Identify which cell holds the provided text, then report its (x, y) central coordinate. 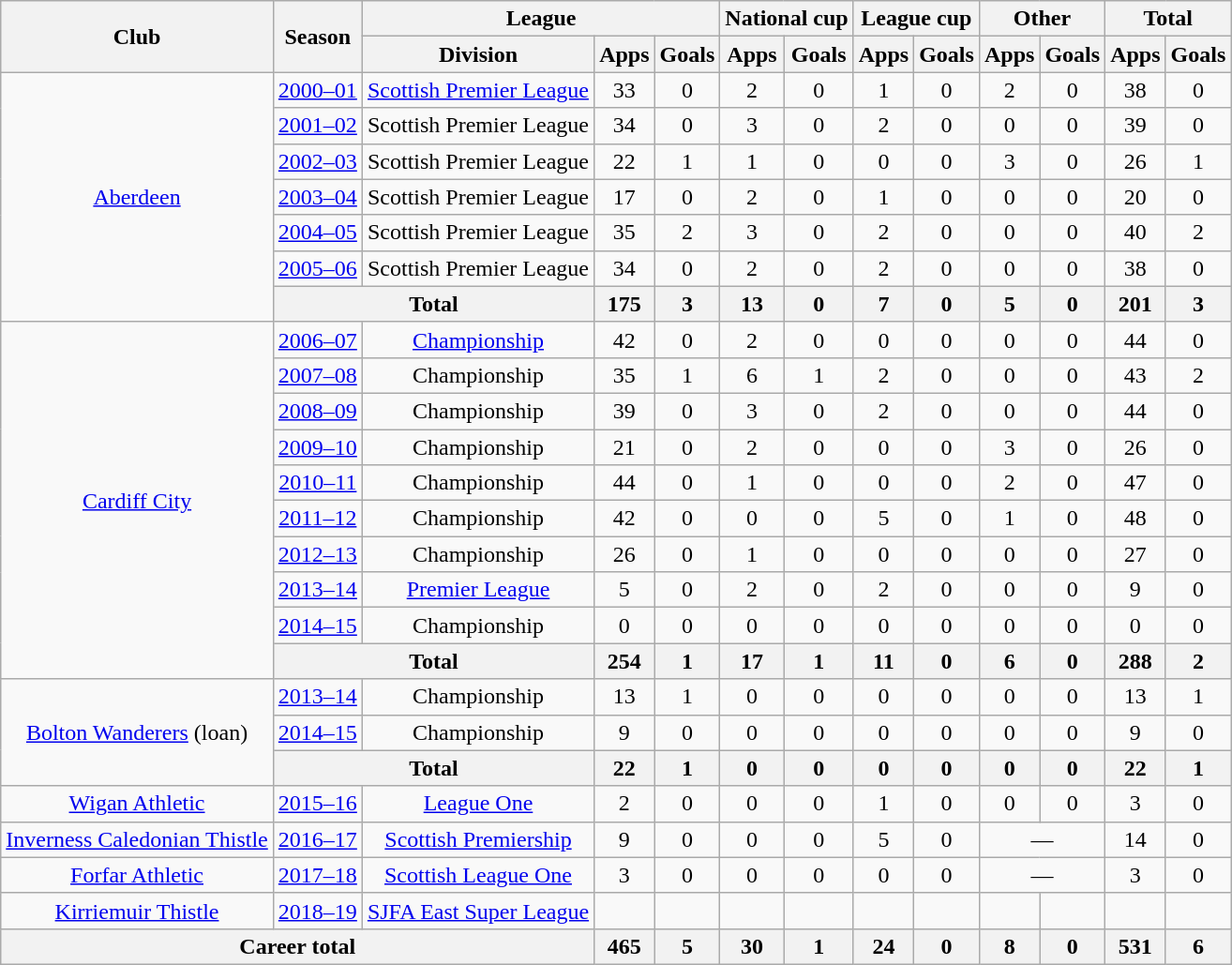
14 (1135, 839)
Kirriemuir Thistle (137, 911)
Division (478, 54)
Club (137, 37)
2006–07 (317, 339)
SJFA East Super League (478, 911)
2004–05 (317, 233)
11 (883, 661)
2005–06 (317, 268)
2009–10 (317, 447)
Wigan Athletic (137, 804)
2015–16 (317, 804)
2002–03 (317, 161)
2018–19 (317, 911)
Other (1042, 19)
2011–12 (317, 519)
40 (1135, 233)
2017–18 (317, 875)
531 (1135, 946)
League (540, 19)
465 (624, 946)
254 (624, 661)
Cardiff City (137, 501)
League cup (916, 19)
Season (317, 37)
43 (1135, 375)
Career total (298, 946)
Inverness Caledonian Thistle (137, 839)
Scottish Premiership (478, 839)
2000–01 (317, 90)
Bolton Wanderers (loan) (137, 732)
30 (752, 946)
288 (1135, 661)
21 (624, 447)
33 (624, 90)
2012–13 (317, 554)
2016–17 (317, 839)
27 (1135, 554)
Premier League (478, 590)
2001–02 (317, 126)
47 (1135, 483)
7 (883, 304)
2008–09 (317, 411)
175 (624, 304)
National cup (787, 19)
2007–08 (317, 375)
2003–04 (317, 197)
24 (883, 946)
2010–11 (317, 483)
League One (478, 804)
Aberdeen (137, 197)
48 (1135, 519)
20 (1135, 197)
Scottish League One (478, 875)
8 (1009, 946)
201 (1135, 304)
Forfar Athletic (137, 875)
